Find where the given text appears and provide that cell's center as (X, Y) coordinate. 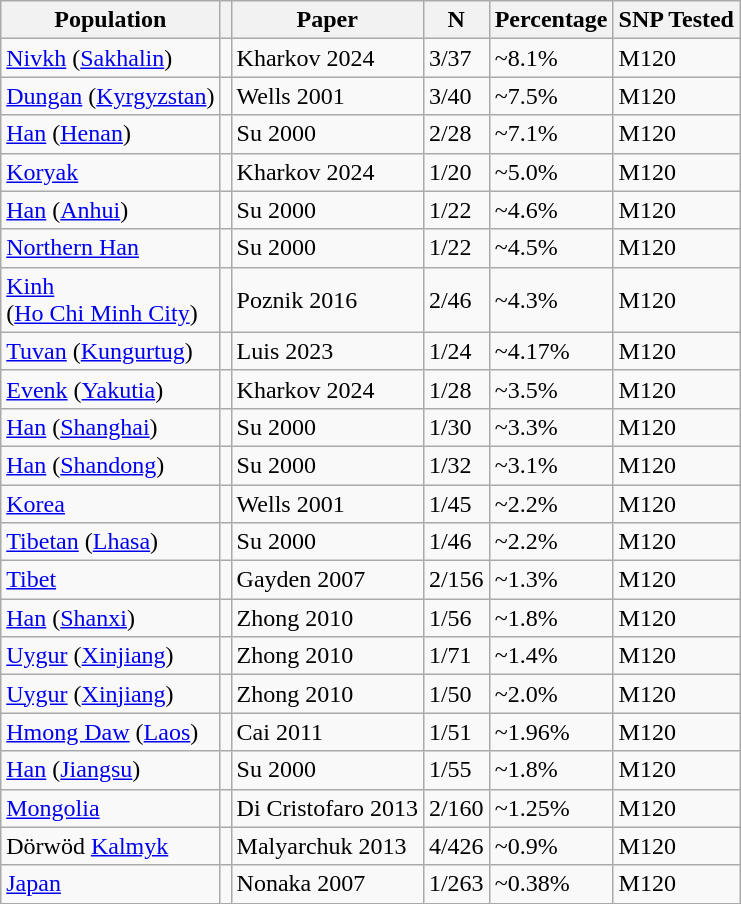
~8.1% (551, 58)
1/30 (456, 427)
Paper (327, 20)
~0.38% (551, 884)
1/20 (456, 172)
2/160 (456, 808)
Koryak (110, 172)
Population (110, 20)
1/46 (456, 542)
Gayden 2007 (327, 580)
1/71 (456, 656)
Kinh(Ho Chi Minh City) (110, 300)
~4.5% (551, 248)
~1.96% (551, 732)
~2.0% (551, 694)
~3.3% (551, 427)
Tibetan (Lhasa) (110, 542)
~7.1% (551, 134)
SNP Tested (676, 20)
Evenk (Yakutia) (110, 389)
~4.6% (551, 210)
3/37 (456, 58)
~5.0% (551, 172)
1/51 (456, 732)
2/156 (456, 580)
1/45 (456, 503)
Tuvan (Kungurtug) (110, 351)
Nonaka 2007 (327, 884)
Tibet (110, 580)
Hmong Daw (Laos) (110, 732)
~7.5% (551, 96)
Han (Shandong) (110, 465)
1/24 (456, 351)
1/263 (456, 884)
Han (Jiangsu) (110, 770)
Han (Shanghai) (110, 427)
1/32 (456, 465)
~1.3% (551, 580)
Dungan (Kyrgyzstan) (110, 96)
1/56 (456, 618)
1/50 (456, 694)
2/28 (456, 134)
Dörwöd Kalmyk (110, 846)
Northern Han (110, 248)
~1.25% (551, 808)
4/426 (456, 846)
Korea (110, 503)
Mongolia (110, 808)
1/55 (456, 770)
3/40 (456, 96)
Poznik 2016 (327, 300)
Malyarchuk 2013 (327, 846)
Japan (110, 884)
~1.4% (551, 656)
1/28 (456, 389)
Luis 2023 (327, 351)
Percentage (551, 20)
~3.5% (551, 389)
Cai 2011 (327, 732)
~4.3% (551, 300)
Di Cristofaro 2013 (327, 808)
Nivkh (Sakhalin) (110, 58)
~3.1% (551, 465)
~0.9% (551, 846)
Han (Henan) (110, 134)
Han (Shanxi) (110, 618)
2/46 (456, 300)
N (456, 20)
Han (Anhui) (110, 210)
~4.17% (551, 351)
